Detect which cell encompasses the target text, then output its [x, y] center coordinate. 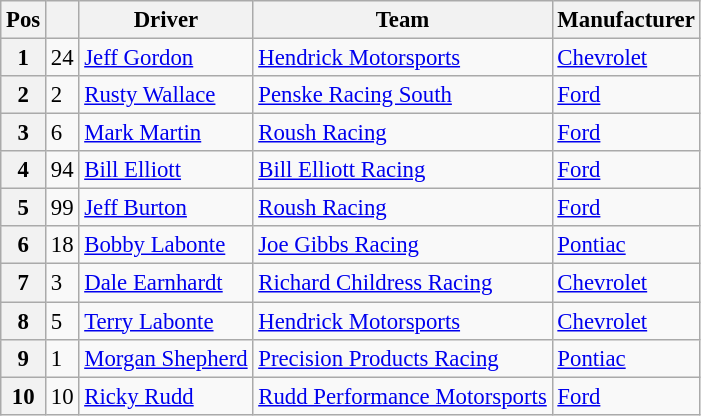
Rudd Performance Motorsports [402, 396]
8 [24, 321]
99 [62, 208]
Pos [24, 20]
7 [24, 283]
4 [24, 170]
Bobby Labonte [166, 245]
Bill Elliott [166, 170]
Manufacturer [626, 20]
Mark Martin [166, 133]
94 [62, 170]
Rusty Wallace [166, 95]
24 [62, 58]
Jeff Burton [166, 208]
Bill Elliott Racing [402, 170]
Driver [166, 20]
Joe Gibbs Racing [402, 245]
Richard Childress Racing [402, 283]
Terry Labonte [166, 321]
Ricky Rudd [166, 396]
Precision Products Racing [402, 358]
Penske Racing South [402, 95]
Dale Earnhardt [166, 283]
9 [24, 358]
Jeff Gordon [166, 58]
18 [62, 245]
Team [402, 20]
Morgan Shepherd [166, 358]
